Pinpoint the cell where the given text exists, returning its [X, Y] midpoint coordinate. 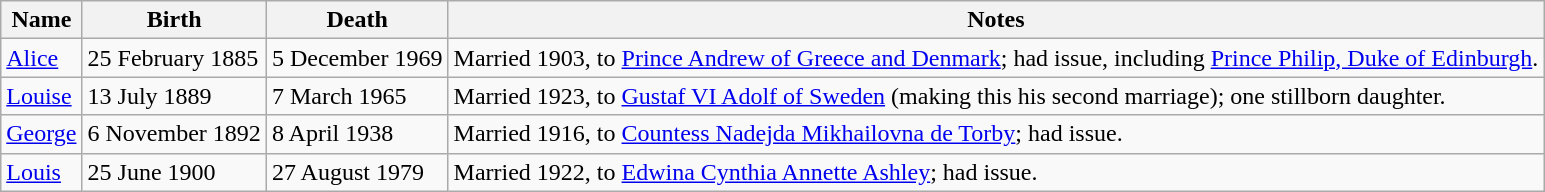
Birth [174, 20]
5 December 1969 [357, 58]
8 April 1938 [357, 134]
Married 1903, to Prince Andrew of Greece and Denmark; had issue, including Prince Philip, Duke of Edinburgh. [996, 58]
George [42, 134]
25 June 1900 [174, 172]
Married 1922, to Edwina Cynthia Annette Ashley; had issue. [996, 172]
Louise [42, 96]
27 August 1979 [357, 172]
6 November 1892 [174, 134]
Married 1923, to Gustaf VI Adolf of Sweden (making this his second marriage); one stillborn daughter. [996, 96]
Death [357, 20]
Name [42, 20]
Louis [42, 172]
Alice [42, 58]
25 February 1885 [174, 58]
Married 1916, to Countess Nadejda Mikhailovna de Torby; had issue. [996, 134]
Notes [996, 20]
13 July 1889 [174, 96]
7 March 1965 [357, 96]
